Search for the cell housing the specified text and yield its [X, Y] center coordinate. 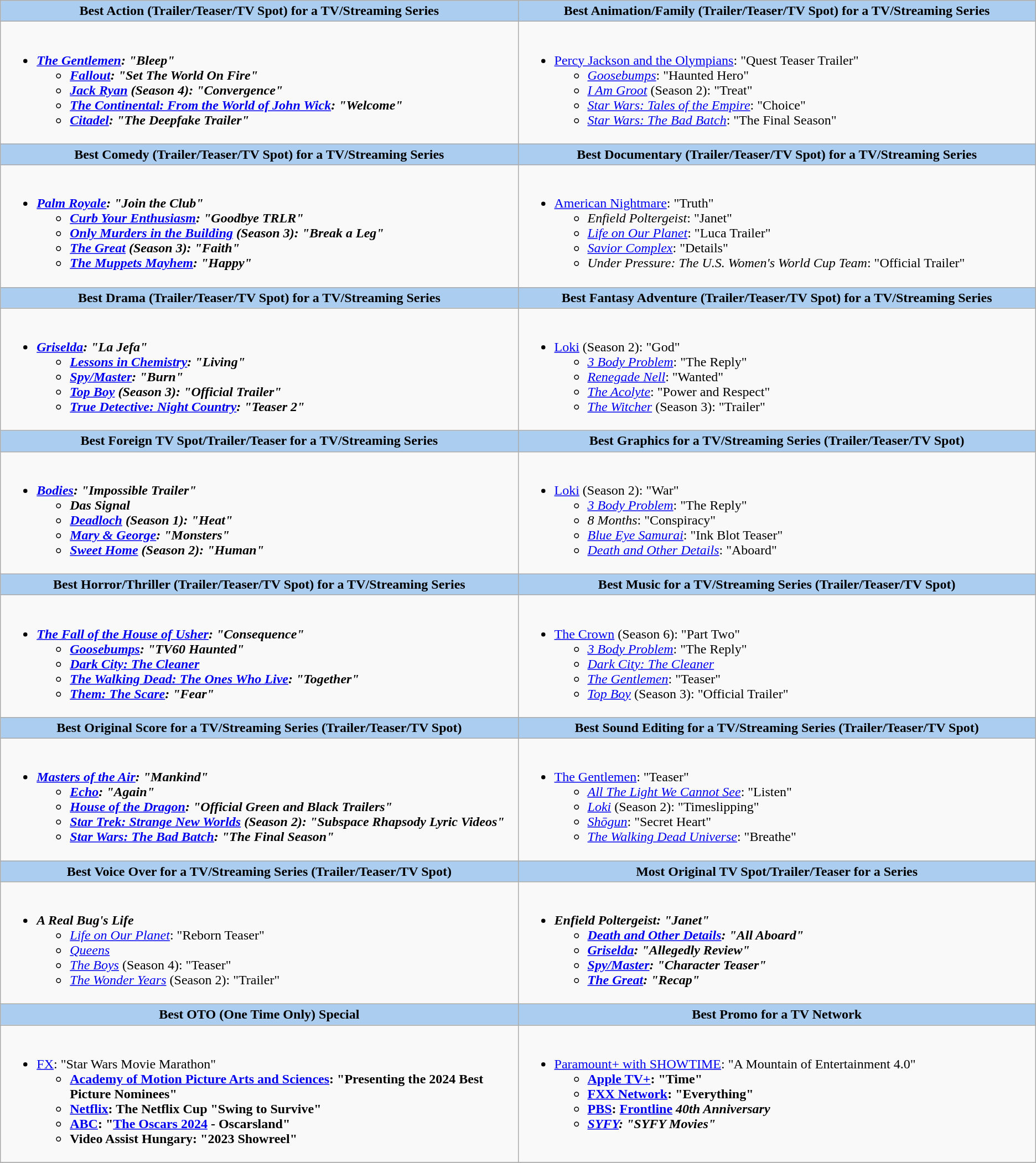
Loki (Season 2): "God"3 Body Problem: "The Reply"Renegade Nell: "Wanted"The Acolyte: "Power and Respect"The Witcher (Season 3): "Trailer" [777, 370]
Griselda: "La Jefa"Lessons in Chemistry: "Living"Spy/Master: "Burn"Top Boy (Season 3): "Official Trailer"True Detective: Night Country: "Teaser 2" [259, 370]
Best Drama (Trailer/Teaser/TV Spot) for a TV/Streaming Series [259, 298]
Bodies: "Impossible Trailer"Das SignalDeadloch (Season 1): "Heat"Mary & George: "Monsters"Sweet Home (Season 2): "Human" [259, 512]
Best Music for a TV/Streaming Series (Trailer/Teaser/TV Spot) [777, 584]
Best Comedy (Trailer/Teaser/TV Spot) for a TV/Streaming Series [259, 154]
Best Fantasy Adventure (Trailer/Teaser/TV Spot) for a TV/Streaming Series [777, 298]
Best Foreign TV Spot/Trailer/Teaser for a TV/Streaming Series [259, 441]
Best Sound Editing for a TV/Streaming Series (Trailer/Teaser/TV Spot) [777, 728]
The Gentlemen: "Teaser"All The Light We Cannot See: "Listen"Loki (Season 2): "Timeslipping"Shōgun: "Secret Heart"The Walking Dead Universe: "Breathe" [777, 799]
Best OTO (One Time Only) Special [259, 1015]
Best Action (Trailer/Teaser/TV Spot) for a TV/Streaming Series [259, 11]
A Real Bug's LifeLife on Our Planet: "Reborn Teaser"QueensThe Boys (Season 4): "Teaser"The Wonder Years (Season 2): "Trailer" [259, 943]
Best Documentary (Trailer/Teaser/TV Spot) for a TV/Streaming Series [777, 154]
Most Original TV Spot/Trailer/Teaser for a Series [777, 871]
Enfield Poltergeist: "Janet"Death and Other Details: "All Aboard"Griselda: "Allegedly Review"Spy/Master: "Character Teaser"The Great: "Recap" [777, 943]
Best Horror/Thriller (Trailer/Teaser/TV Spot) for a TV/Streaming Series [259, 584]
Loki (Season 2): "War"3 Body Problem: "The Reply"8 Months: "Conspiracy"Blue Eye Samurai: "Ink Blot Teaser"Death and Other Details: "Aboard" [777, 512]
Best Animation/Family (Trailer/Teaser/TV Spot) for a TV/Streaming Series [777, 11]
Best Graphics for a TV/Streaming Series (Trailer/Teaser/TV Spot) [777, 441]
Best Original Score for a TV/Streaming Series (Trailer/Teaser/TV Spot) [259, 728]
Best Voice Over for a TV/Streaming Series (Trailer/Teaser/TV Spot) [259, 871]
The Crown (Season 6): "Part Two"3 Body Problem: "The Reply"Dark City: The CleanerThe Gentlemen: "Teaser"Top Boy (Season 3): "Official Trailer" [777, 656]
Best Promo for a TV Network [777, 1015]
